Determine the [x, y] coordinate at the center of the cell enclosing the given text.  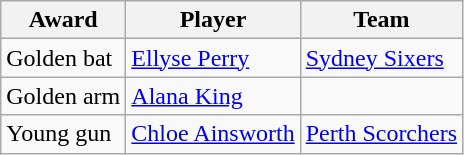
Perth Scorchers [381, 134]
Team [381, 20]
Golden bat [64, 58]
Ellyse Perry [213, 58]
Award [64, 20]
Sydney Sixers [381, 58]
Alana King [213, 96]
Player [213, 20]
Young gun [64, 134]
Golden arm [64, 96]
Chloe Ainsworth [213, 134]
